Extract the [x, y] coordinate from the center of the cell holding the provided text.  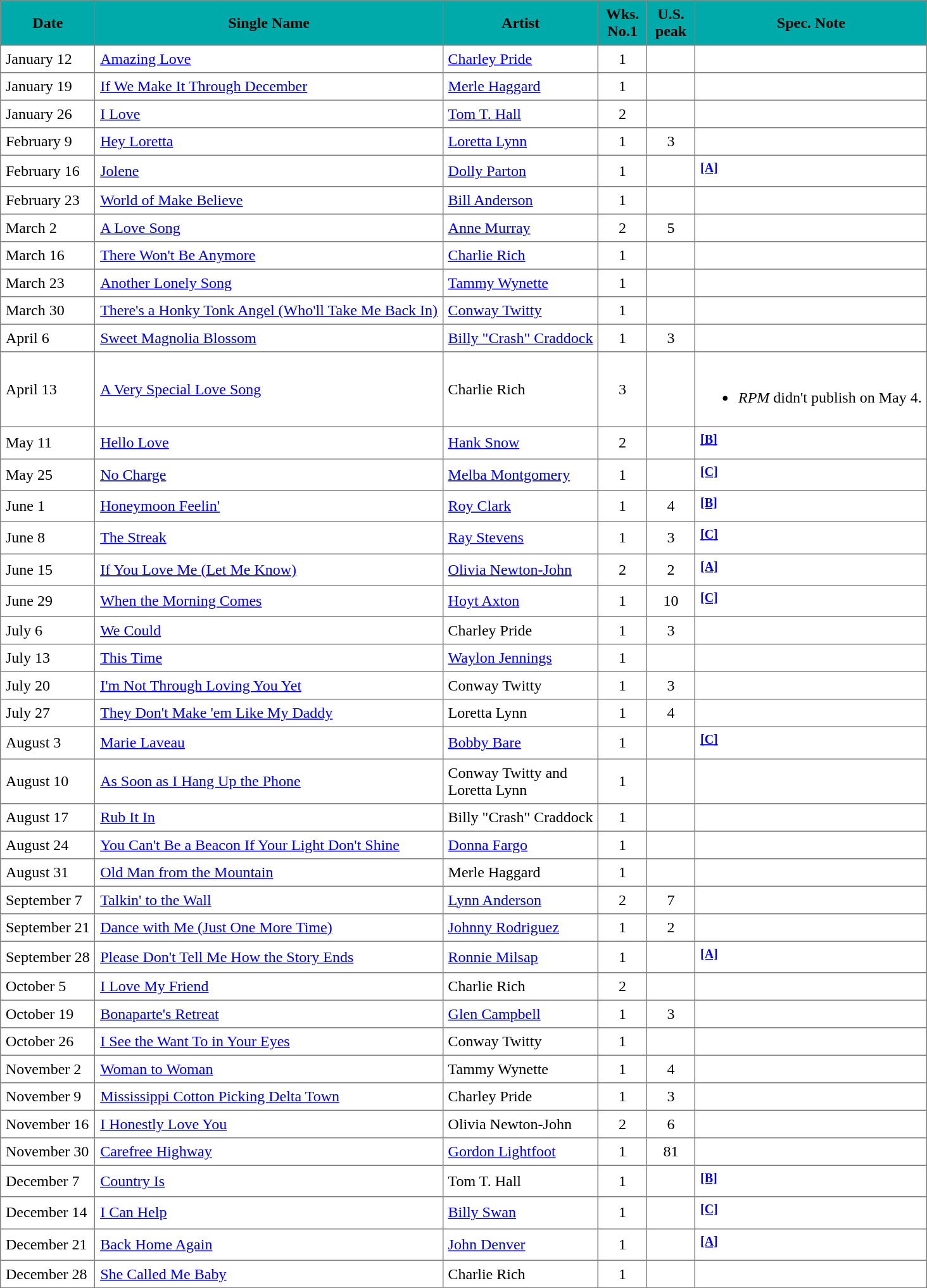
January 19 [48, 87]
December 28 [48, 1274]
Talkin' to the Wall [268, 900]
Billy Swan [520, 1213]
March 2 [48, 228]
Country Is [268, 1181]
November 16 [48, 1124]
Conway Twitty andLoretta Lynn [520, 781]
A Love Song [268, 228]
February 23 [48, 201]
This Time [268, 658]
No Charge [268, 475]
March 30 [48, 311]
Sweet Magnolia Blossom [268, 339]
Rub It In [268, 817]
June 15 [48, 570]
September 28 [48, 957]
March 23 [48, 284]
August 17 [48, 817]
John Denver [520, 1244]
She Called Me Baby [268, 1274]
August 31 [48, 872]
If We Make It Through December [268, 87]
Dance with Me (Just One More Time) [268, 927]
August 3 [48, 743]
August 10 [48, 781]
They Don't Make 'em Like My Daddy [268, 713]
Melba Montgomery [520, 475]
Honeymoon Feelin' [268, 506]
There's a Honky Tonk Angel (Who'll Take Me Back In) [268, 311]
Wks. No.1 [622, 23]
Johnny Rodriguez [520, 927]
Hey Loretta [268, 142]
Roy Clark [520, 506]
January 12 [48, 59]
May 25 [48, 475]
As Soon as I Hang Up the Phone [268, 781]
February 16 [48, 171]
Hello Love [268, 443]
Carefree Highway [268, 1152]
Mississippi Cotton Picking Delta Town [268, 1097]
World of Make Believe [268, 201]
I Love My Friend [268, 987]
July 13 [48, 658]
Dolly Parton [520, 171]
November 9 [48, 1097]
Old Man from the Mountain [268, 872]
6 [671, 1124]
March 16 [48, 256]
Donna Fargo [520, 845]
December 7 [48, 1181]
December 21 [48, 1244]
July 6 [48, 631]
A Very Special Love Song [268, 389]
July 27 [48, 713]
December 14 [48, 1213]
10 [671, 601]
October 26 [48, 1042]
Ronnie Milsap [520, 957]
I Love [268, 114]
U.S. peak [671, 23]
Waylon Jennings [520, 658]
You Can't Be a Beacon If Your Light Don't Shine [268, 845]
81 [671, 1152]
Woman to Woman [268, 1069]
September 21 [48, 927]
May 11 [48, 443]
Jolene [268, 171]
Hank Snow [520, 443]
I Honestly Love You [268, 1124]
Glen Campbell [520, 1014]
Marie Laveau [268, 743]
November 2 [48, 1069]
Single Name [268, 23]
September 7 [48, 900]
Anne Murray [520, 228]
We Could [268, 631]
June 1 [48, 506]
October 19 [48, 1014]
Hoyt Axton [520, 601]
Bobby Bare [520, 743]
Lynn Anderson [520, 900]
Ray Stevens [520, 538]
August 24 [48, 845]
RPM didn't publish on May 4. [811, 389]
5 [671, 228]
Artist [520, 23]
Bill Anderson [520, 201]
I See the Want To in Your Eyes [268, 1042]
I Can Help [268, 1213]
April 6 [48, 339]
Gordon Lightfoot [520, 1152]
October 5 [48, 987]
Amazing Love [268, 59]
Please Don't Tell Me How the Story Ends [268, 957]
Bonaparte's Retreat [268, 1014]
The Streak [268, 538]
I'm Not Through Loving You Yet [268, 686]
June 8 [48, 538]
Another Lonely Song [268, 284]
Spec. Note [811, 23]
November 30 [48, 1152]
April 13 [48, 389]
Date [48, 23]
If You Love Me (Let Me Know) [268, 570]
June 29 [48, 601]
July 20 [48, 686]
When the Morning Comes [268, 601]
There Won't Be Anymore [268, 256]
7 [671, 900]
Back Home Again [268, 1244]
February 9 [48, 142]
January 26 [48, 114]
